Determine the [X, Y] coordinate at the center of the cell enclosing the given text.  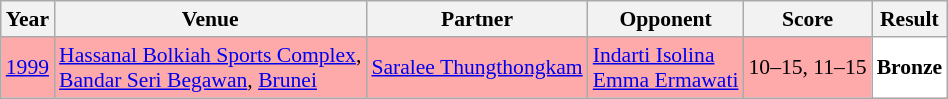
Year [28, 19]
Bronze [910, 68]
Hassanal Bolkiah Sports Complex, Bandar Seri Begawan, Brunei [210, 68]
1999 [28, 68]
10–15, 11–15 [808, 68]
Venue [210, 19]
Saralee Thungthongkam [476, 68]
Score [808, 19]
Partner [476, 19]
Indarti Isolina Emma Ermawati [666, 68]
Opponent [666, 19]
Result [910, 19]
